Return [x, y] of the center of cell containing provided text 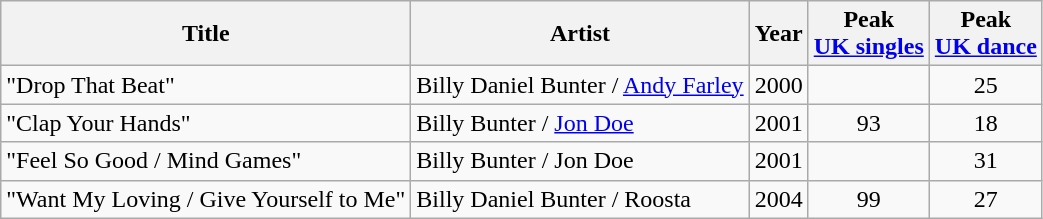
PeakUK singles [868, 34]
Artist [580, 34]
93 [868, 123]
"Clap Your Hands" [206, 123]
99 [868, 199]
2000 [778, 85]
Year [778, 34]
25 [986, 85]
2004 [778, 199]
Title [206, 34]
Billy Daniel Bunter / Roosta [580, 199]
Billy Daniel Bunter / Andy Farley [580, 85]
PeakUK dance [986, 34]
"Want My Loving / Give Yourself to Me" [206, 199]
"Feel So Good / Mind Games" [206, 161]
"Drop That Beat" [206, 85]
18 [986, 123]
27 [986, 199]
31 [986, 161]
